Scan for the cell matching the given text and deliver its [X, Y] coordinate at center. 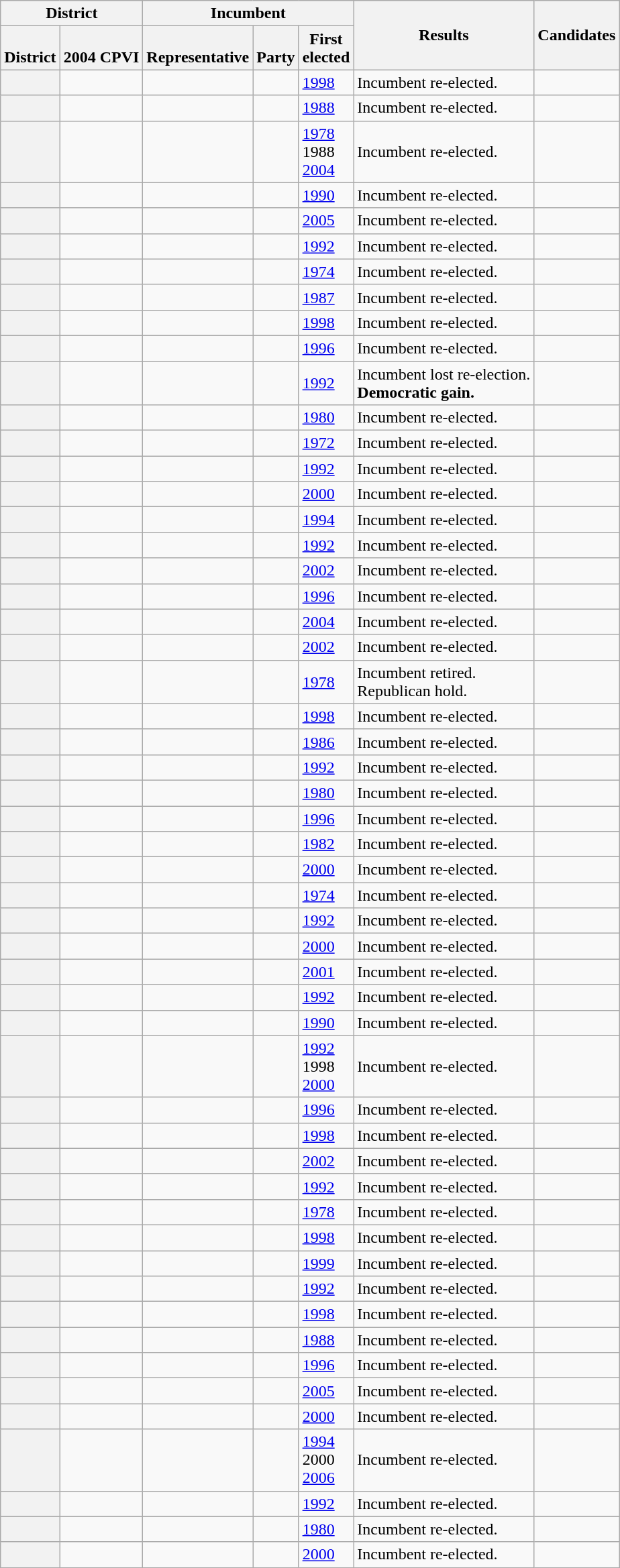
1987 [326, 297]
19781988 2004 [326, 152]
Incumbent retired.Republican hold. [444, 681]
Party [276, 48]
Representative [198, 48]
Candidates [577, 35]
1994 [326, 520]
19921998 2000 [326, 1066]
Incumbent [248, 13]
2004 [326, 622]
Results [444, 35]
19942000 2006 [326, 1460]
1972 [326, 443]
1999 [326, 1263]
1986 [326, 742]
2001 [326, 972]
Firstelected [326, 48]
2004 CPVI [101, 48]
Incumbent lost re-election.Democratic gain. [444, 382]
1982 [326, 844]
